Capture the cell that displays the provided text and extract its [X, Y] central coordinate. 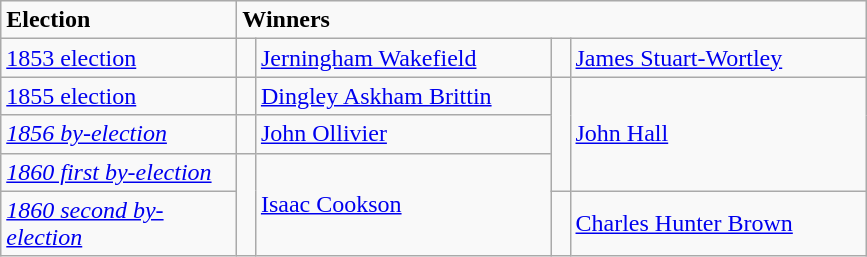
James Stuart-Wortley [718, 58]
Dingley Askham Brittin [403, 96]
Winners [552, 20]
Isaac Cookson [403, 204]
1860 first by-election [119, 172]
John Ollivier [403, 134]
John Hall [718, 134]
1853 election [119, 58]
Election [119, 20]
1860 second by-election [119, 224]
Jerningham Wakefield [403, 58]
1855 election [119, 96]
1856 by-election [119, 134]
Charles Hunter Brown [718, 224]
